Identify which cell holds the provided text, then report its [x, y] central coordinate. 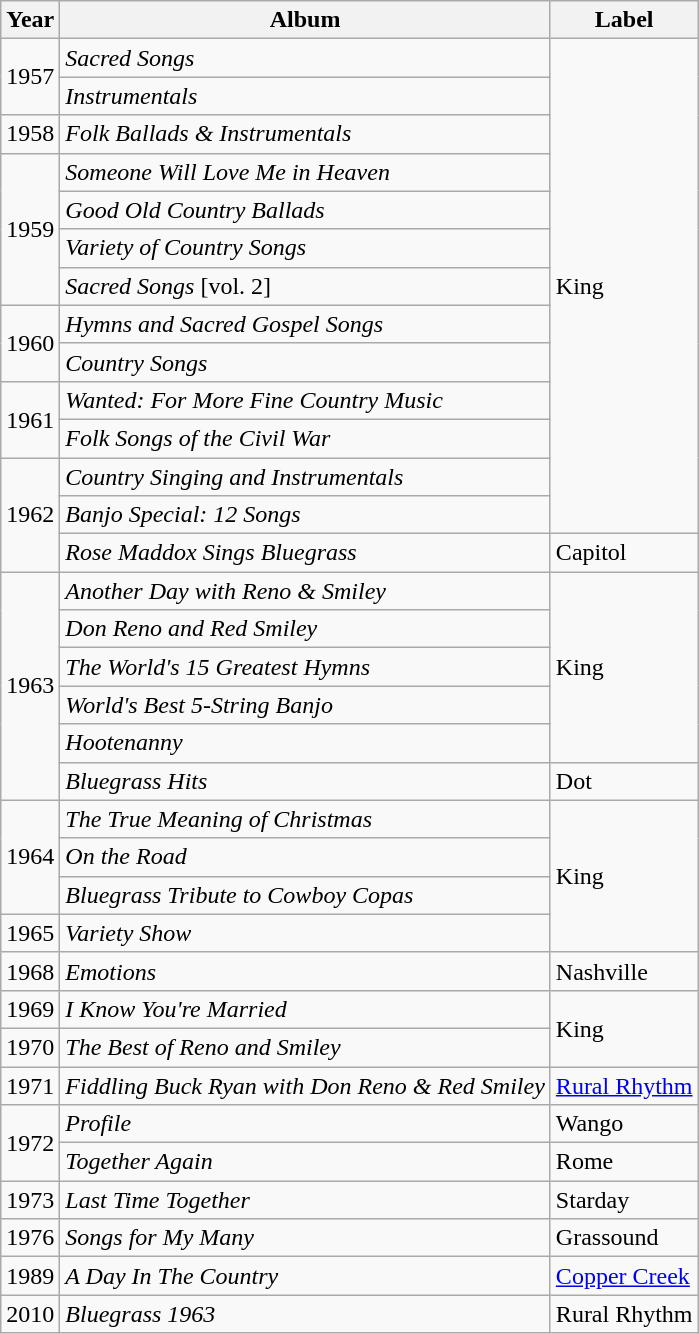
Folk Songs of the Civil War [306, 438]
1972 [30, 1143]
Together Again [306, 1162]
Hymns and Sacred Gospel Songs [306, 324]
Banjo Special: 12 Songs [306, 515]
Rose Maddox Sings Bluegrass [306, 553]
Album [306, 20]
Country Songs [306, 362]
Nashville [624, 971]
A Day In The Country [306, 1276]
Songs for My Many [306, 1238]
Year [30, 20]
1958 [30, 134]
Don Reno and Red Smiley [306, 629]
1959 [30, 229]
Someone Will Love Me in Heaven [306, 172]
1960 [30, 343]
2010 [30, 1314]
1963 [30, 686]
Variety of Country Songs [306, 248]
World's Best 5-String Banjo [306, 705]
I Know You're Married [306, 1009]
1973 [30, 1200]
1976 [30, 1238]
Bluegrass Tribute to Cowboy Copas [306, 895]
The True Meaning of Christmas [306, 819]
Wango [624, 1124]
Sacred Songs [306, 58]
1957 [30, 77]
Hootenanny [306, 743]
1961 [30, 419]
Starday [624, 1200]
The World's 15 Greatest Hymns [306, 667]
Fiddling Buck Ryan with Don Reno & Red Smiley [306, 1085]
Label [624, 20]
Rome [624, 1162]
Country Singing and Instrumentals [306, 477]
Another Day with Reno & Smiley [306, 591]
On the Road [306, 857]
The Best of Reno and Smiley [306, 1047]
1970 [30, 1047]
Capitol [624, 553]
1964 [30, 857]
1965 [30, 933]
1971 [30, 1085]
Sacred Songs [vol. 2] [306, 286]
Dot [624, 781]
Bluegrass 1963 [306, 1314]
Emotions [306, 971]
1989 [30, 1276]
1969 [30, 1009]
Variety Show [306, 933]
Copper Creek [624, 1276]
1968 [30, 971]
Wanted: For More Fine Country Music [306, 400]
1962 [30, 515]
Bluegrass Hits [306, 781]
Folk Ballads & Instrumentals [306, 134]
Grassound [624, 1238]
Profile [306, 1124]
Instrumentals [306, 96]
Good Old Country Ballads [306, 210]
Last Time Together [306, 1200]
